Return the (X, Y) coordinate for the center point of the cell that contains the specified text.  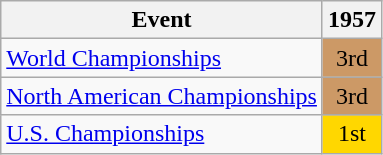
Event (162, 20)
1st (352, 134)
North American Championships (162, 96)
World Championships (162, 58)
1957 (352, 20)
U.S. Championships (162, 134)
